Find where the given text appears and provide that cell's center as [x, y] coordinate. 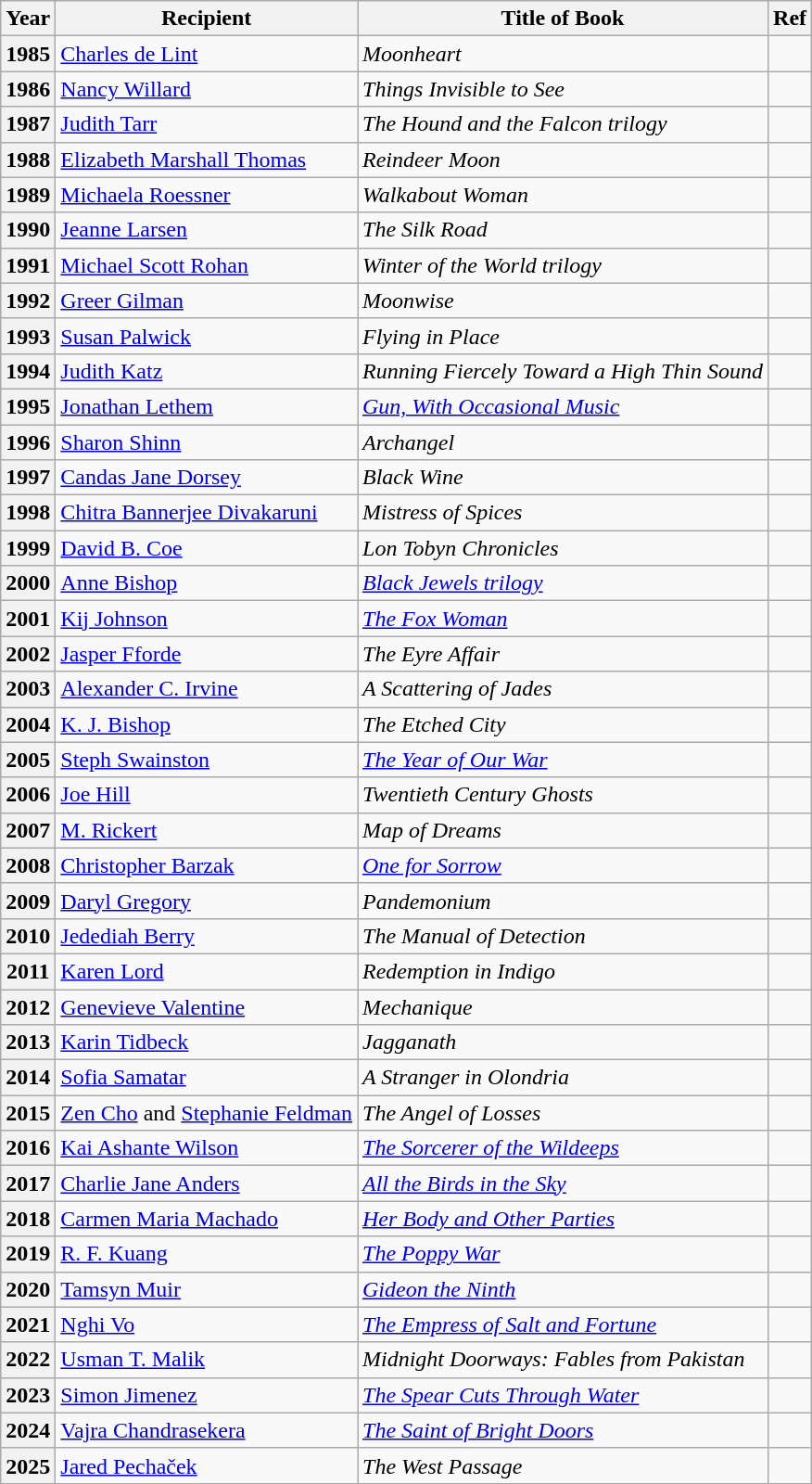
2017 [28, 1183]
M. Rickert [207, 830]
Charles de Lint [207, 54]
1994 [28, 371]
2020 [28, 1289]
Usman T. Malik [207, 1360]
2024 [28, 1430]
2001 [28, 619]
Kai Ashante Wilson [207, 1148]
2018 [28, 1219]
Karen Lord [207, 971]
All the Birds in the Sky [564, 1183]
Jasper Fforde [207, 654]
2013 [28, 1043]
Pandemonium [564, 901]
Elizabeth Marshall Thomas [207, 160]
Moonheart [564, 54]
1991 [28, 265]
Judith Katz [207, 371]
2000 [28, 583]
Mechanique [564, 1006]
The Spear Cuts Through Water [564, 1395]
Year [28, 19]
The Angel of Losses [564, 1113]
The Manual of Detection [564, 936]
1995 [28, 406]
1997 [28, 478]
2016 [28, 1148]
Simon Jimenez [207, 1395]
2014 [28, 1078]
Chitra Bannerjee Divakaruni [207, 513]
The Hound and the Falcon trilogy [564, 124]
Carmen Maria Machado [207, 1219]
1989 [28, 195]
Gun, With Occasional Music [564, 406]
Jonathan Lethem [207, 406]
Joe Hill [207, 795]
Archangel [564, 442]
2011 [28, 971]
2009 [28, 901]
2005 [28, 760]
Gideon the Ninth [564, 1289]
R. F. Kuang [207, 1254]
1990 [28, 230]
1986 [28, 89]
Jared Pechaček [207, 1465]
2012 [28, 1006]
2008 [28, 865]
K. J. Bishop [207, 724]
1987 [28, 124]
Tamsyn Muir [207, 1289]
2023 [28, 1395]
Michael Scott Rohan [207, 265]
Title of Book [564, 19]
The Saint of Bright Doors [564, 1430]
Vajra Chandrasekera [207, 1430]
2006 [28, 795]
The Fox Woman [564, 619]
Christopher Barzak [207, 865]
Greer Gilman [207, 301]
Kij Johnson [207, 619]
Midnight Doorways: Fables from Pakistan [564, 1360]
Black Jewels trilogy [564, 583]
Her Body and Other Parties [564, 1219]
Daryl Gregory [207, 901]
Recipient [207, 19]
2021 [28, 1324]
The Eyre Affair [564, 654]
Twentieth Century Ghosts [564, 795]
A Stranger in Olondria [564, 1078]
A Scattering of Jades [564, 689]
Jagganath [564, 1043]
The Etched City [564, 724]
The Sorcerer of the Wildeeps [564, 1148]
Jeanne Larsen [207, 230]
Running Fiercely Toward a High Thin Sound [564, 371]
Redemption in Indigo [564, 971]
Jedediah Berry [207, 936]
1985 [28, 54]
Nancy Willard [207, 89]
2015 [28, 1113]
Winter of the World trilogy [564, 265]
Black Wine [564, 478]
2007 [28, 830]
Lon Tobyn Chronicles [564, 548]
Susan Palwick [207, 336]
1993 [28, 336]
Nghi Vo [207, 1324]
Flying in Place [564, 336]
1992 [28, 301]
Genevieve Valentine [207, 1006]
David B. Coe [207, 548]
Judith Tarr [207, 124]
Walkabout Woman [564, 195]
1988 [28, 160]
2004 [28, 724]
Michaela Roessner [207, 195]
1996 [28, 442]
Steph Swainston [207, 760]
2003 [28, 689]
Zen Cho and Stephanie Feldman [207, 1113]
Sharon Shinn [207, 442]
The West Passage [564, 1465]
The Silk Road [564, 230]
The Poppy War [564, 1254]
One for Sorrow [564, 865]
Charlie Jane Anders [207, 1183]
2019 [28, 1254]
Anne Bishop [207, 583]
1998 [28, 513]
2002 [28, 654]
Map of Dreams [564, 830]
2010 [28, 936]
Moonwise [564, 301]
The Year of Our War [564, 760]
Sofia Samatar [207, 1078]
1999 [28, 548]
Reindeer Moon [564, 160]
Mistress of Spices [564, 513]
2025 [28, 1465]
2022 [28, 1360]
Alexander C. Irvine [207, 689]
Things Invisible to See [564, 89]
Ref [790, 19]
The Empress of Salt and Fortune [564, 1324]
Candas Jane Dorsey [207, 478]
Karin Tidbeck [207, 1043]
